Pinpoint the cell where the given text exists, returning its [X, Y] midpoint coordinate. 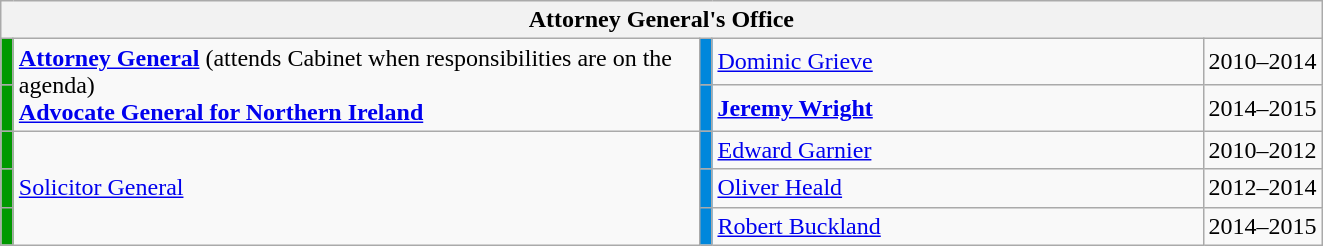
Edward Garnier [958, 150]
Attorney General (attends Cabinet when responsibilities are on the agenda)Advocate General for Northern Ireland [356, 85]
2010–2014 [1262, 62]
2012–2014 [1262, 188]
Attorney General's Office [662, 20]
Solicitor General [356, 188]
Dominic Grieve [958, 62]
Jeremy Wright [958, 108]
2010–2012 [1262, 150]
Oliver Heald [958, 188]
Robert Buckland [958, 226]
